Scan for the cell matching the given text and deliver its (X, Y) coordinate at center. 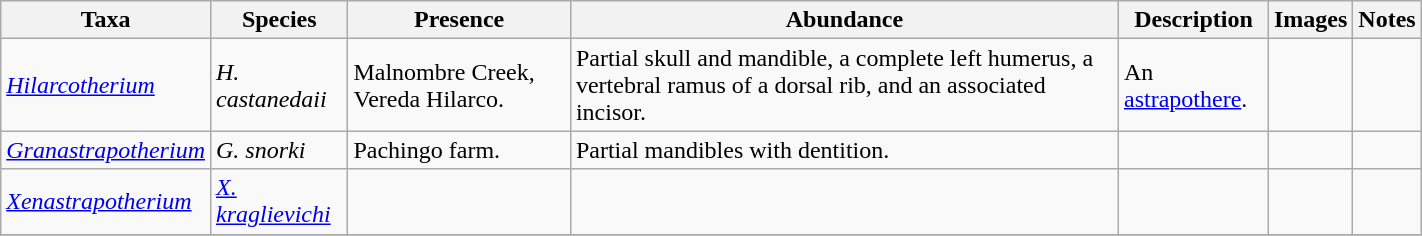
Xenastrapotherium (106, 202)
Description (1194, 20)
Hilarcotherium (106, 85)
Malnombre Creek, Vereda Hilarco. (459, 85)
H. castanedaii (278, 85)
Pachingo farm. (459, 150)
Images (1310, 20)
G. snorki (278, 150)
Species (278, 20)
Granastrapotherium (106, 150)
Notes (1387, 20)
X. kraglievichi (278, 202)
Presence (459, 20)
Abundance (844, 20)
Taxa (106, 20)
An astrapothere. (1194, 85)
Partial mandibles with dentition. (844, 150)
Partial skull and mandible, a complete left humerus, a vertebral ramus of a dorsal rib, and an associated incisor. (844, 85)
